Output the [X, Y] coordinate of the center of the cell containing the given text.  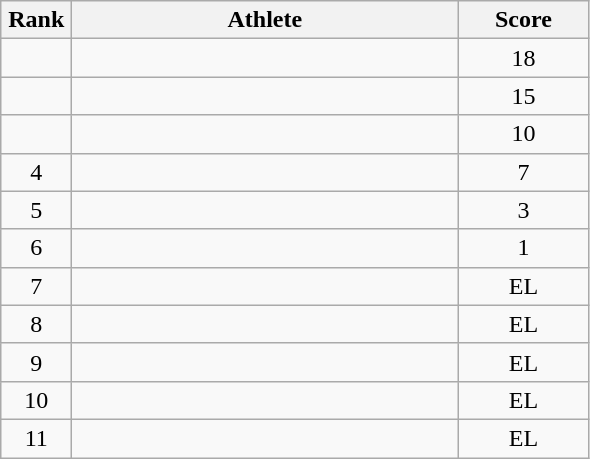
5 [36, 210]
1 [524, 248]
11 [36, 438]
8 [36, 324]
15 [524, 96]
6 [36, 248]
18 [524, 58]
Score [524, 20]
4 [36, 172]
3 [524, 210]
9 [36, 362]
Athlete [265, 20]
Rank [36, 20]
